Capture the cell that displays the provided text and extract its [X, Y] central coordinate. 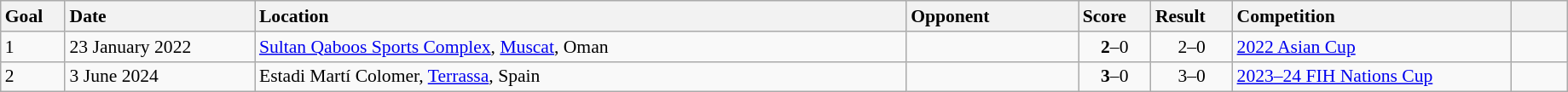
1 [33, 47]
Sultan Qaboos Sports Complex, Muscat, Oman [581, 47]
2022 Asian Cup [1373, 47]
2 [33, 77]
Location [581, 16]
Result [1192, 16]
Date [159, 16]
Competition [1373, 16]
23 January 2022 [159, 47]
3 June 2024 [159, 77]
Goal [33, 16]
Estadi Martí Colomer, Terrassa, Spain [581, 77]
Opponent [992, 16]
2023–24 FIH Nations Cup [1373, 77]
Score [1115, 16]
